From the cell containing the given text, extract its center point as [X, Y] coordinate. 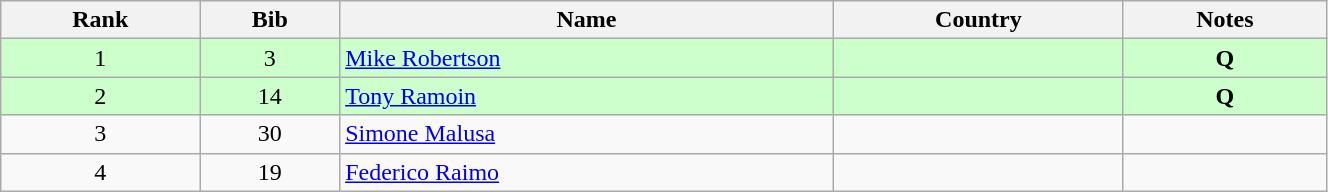
Name [587, 20]
14 [270, 96]
Mike Robertson [587, 58]
1 [100, 58]
Rank [100, 20]
Federico Raimo [587, 172]
2 [100, 96]
Bib [270, 20]
19 [270, 172]
Tony Ramoin [587, 96]
4 [100, 172]
Country [978, 20]
30 [270, 134]
Notes [1224, 20]
Simone Malusa [587, 134]
